Return [X, Y] of the center of cell containing provided text 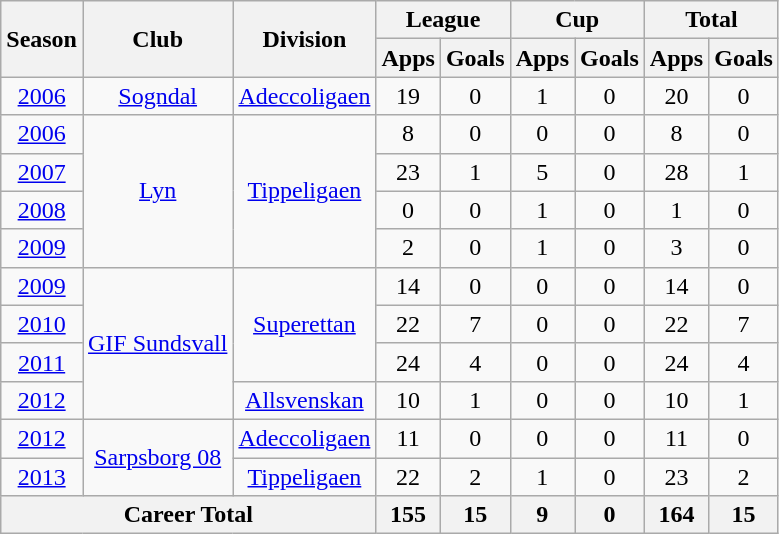
Season [42, 39]
9 [542, 515]
2007 [42, 172]
155 [408, 515]
Cup [577, 20]
Sogndal [157, 96]
2013 [42, 477]
Career Total [188, 515]
5 [542, 172]
Lyn [157, 191]
2011 [42, 362]
Club [157, 39]
28 [676, 172]
GIF Sundsvall [157, 343]
Sarpsborg 08 [157, 457]
19 [408, 96]
Allsvenskan [304, 400]
164 [676, 515]
3 [676, 248]
Division [304, 39]
Total [711, 20]
League [443, 20]
20 [676, 96]
Superettan [304, 324]
2008 [42, 210]
2010 [42, 324]
